Determine the [x, y] coordinate at the center of the cell enclosing the given text.  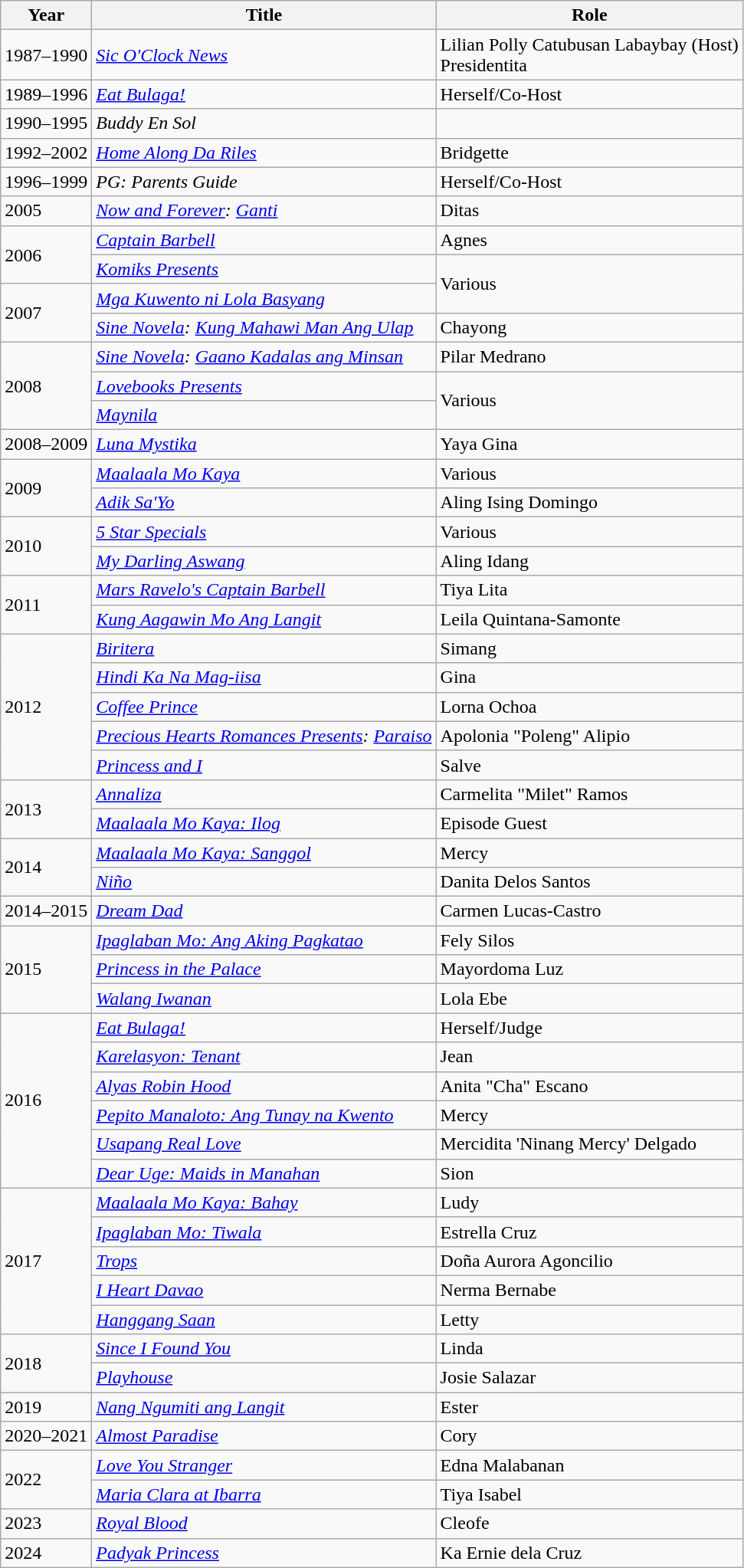
1990–1995 [46, 123]
Almost Paradise [264, 1436]
Lilian Polly Catubusan Labaybay (Host) Presidentita [589, 55]
Captain Barbell [264, 240]
Mga Kuwento ni Lola Basyang [264, 298]
Maalaala Mo Kaya: Bahay [264, 1202]
Aling Ising Domingo [589, 503]
2011 [46, 605]
I Heart Davao [264, 1290]
2012 [46, 707]
2020–2021 [46, 1436]
Gina [589, 677]
Lovebooks Presents [264, 385]
Komiks Presents [264, 269]
Trops [264, 1261]
Annaliza [264, 794]
2006 [46, 254]
Cleofe [589, 1524]
Leila Quintana-Samonte [589, 619]
Ipaglaban Mo: Tiwala [264, 1232]
Pepito Manaloto: Ang Tunay na Kwento [264, 1115]
Anita "Cha" Escano [589, 1086]
Carmen Lucas-Castro [589, 911]
Maria Clara at Ibarra [264, 1494]
2014–2015 [46, 911]
Agnes [589, 240]
Niño [264, 882]
Hanggang Saan [264, 1319]
Sion [589, 1173]
Nerma Bernabe [589, 1290]
Ipaglaban Mo: Ang Aking Pagkatao [264, 940]
Doña Aurora Agoncilio [589, 1261]
Simang [589, 648]
Lorna Ochoa [589, 707]
Salve [589, 765]
Year [46, 15]
2019 [46, 1407]
Sic O'Clock News [264, 55]
Princess and I [264, 765]
2015 [46, 969]
2014 [46, 868]
2007 [46, 313]
Maalaala Mo Kaya: Ilog [264, 823]
Title [264, 15]
Precious Hearts Romances Presents: Paraiso [264, 736]
Coffee Prince [264, 707]
1992–2002 [46, 153]
Apolonia "Poleng" Alipio [589, 736]
Letty [589, 1319]
2005 [46, 211]
2010 [46, 546]
Yaya Gina [589, 444]
Biritera [264, 648]
Since I Found You [264, 1349]
2013 [46, 809]
Episode Guest [589, 823]
Bridgette [589, 153]
Josie Salazar [589, 1378]
Linda [589, 1349]
Princess in the Palace [264, 969]
Walang Iwanan [264, 999]
Maynila [264, 415]
Herself/Judge [589, 1028]
Chayong [589, 327]
Fely Silos [589, 940]
Mercidita 'Ninang Mercy' Delgado [589, 1144]
Now and Forever: Ganti [264, 211]
Role [589, 15]
Luna Mystika [264, 444]
2008 [46, 385]
Lola Ebe [589, 999]
2023 [46, 1524]
Buddy En Sol [264, 123]
Ka Ernie dela Cruz [589, 1553]
Ester [589, 1407]
Edna Malabanan [589, 1465]
Mars Ravelo's Captain Barbell [264, 590]
2017 [46, 1261]
Cory [589, 1436]
2024 [46, 1553]
Sine Novela: Gaano Kadalas ang Minsan [264, 356]
Pilar Medrano [589, 356]
PG: Parents Guide [264, 182]
Playhouse [264, 1378]
Padyak Princess [264, 1553]
Jean [589, 1057]
Kung Aagawin Mo Ang Langit [264, 619]
Love You Stranger [264, 1465]
Dear Uge: Maids in Manahan [264, 1173]
Sine Novela: Kung Mahawi Man Ang Ulap [264, 327]
Tiya Isabel [589, 1494]
1989–1996 [46, 94]
5 Star Specials [264, 532]
Maalaala Mo Kaya: Sanggol [264, 853]
Ditas [589, 211]
2009 [46, 488]
Maalaala Mo Kaya [264, 474]
2016 [46, 1101]
Mayordoma Luz [589, 969]
1996–1999 [46, 182]
Ludy [589, 1202]
My Darling Aswang [264, 561]
Tiya Lita [589, 590]
Royal Blood [264, 1524]
Usapang Real Love [264, 1144]
2018 [46, 1363]
1987–1990 [46, 55]
Estrella Cruz [589, 1232]
2008–2009 [46, 444]
Home Along Da Riles [264, 153]
Carmelita "Milet" Ramos [589, 794]
Alyas Robin Hood [264, 1086]
Dream Dad [264, 911]
Danita Delos Santos [589, 882]
Karelasyon: Tenant [264, 1057]
2022 [46, 1480]
Nang Ngumiti ang Langit [264, 1407]
Aling Idang [589, 561]
Hindi Ka Na Mag-iisa [264, 677]
Adik Sa'Yo [264, 503]
